Detect which cell encompasses the target text, then output its (X, Y) center coordinate. 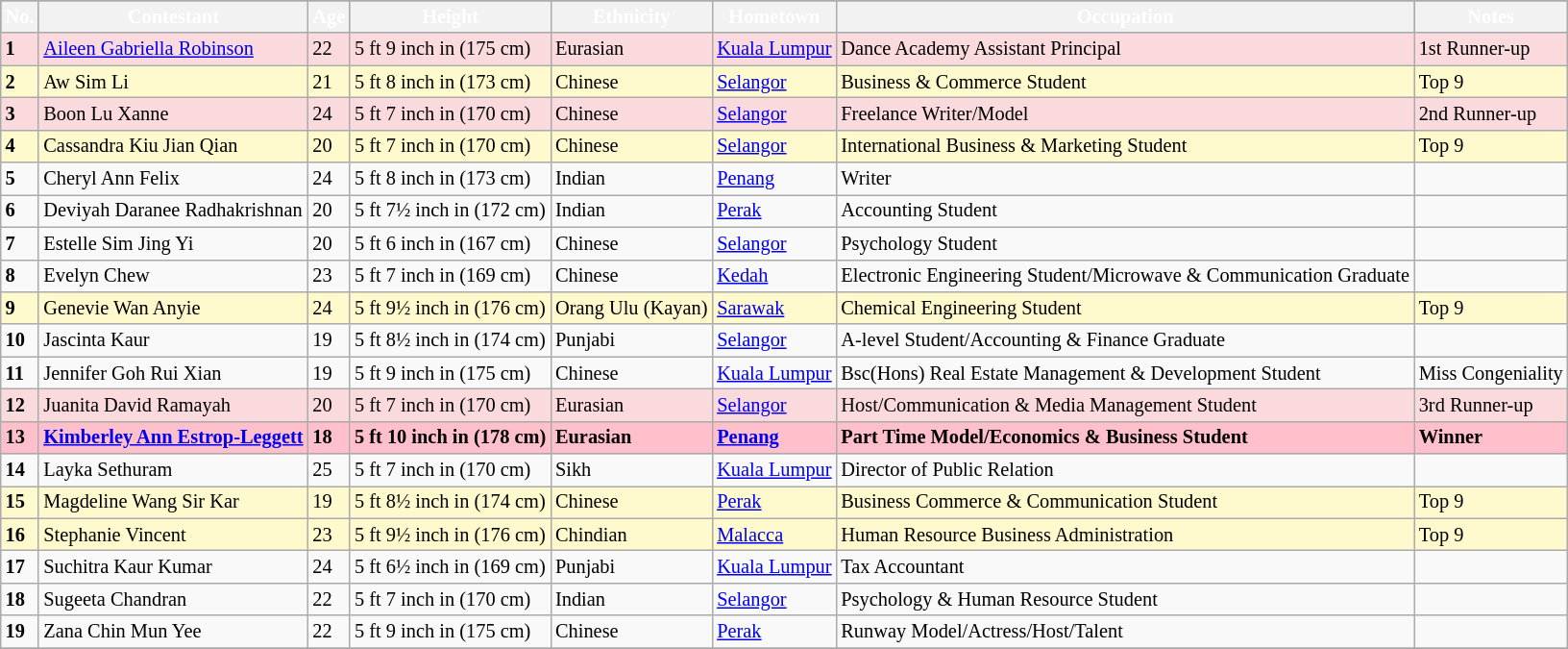
Zana Chin Mun Yee (173, 632)
Psychology Student (1124, 243)
Orang Ulu (Kayan) (631, 308)
Malacca (774, 535)
Human Resource Business Administration (1124, 535)
11 (20, 373)
Bsc(Hons) Real Estate Management & Development Student (1124, 373)
13 (20, 437)
21 (329, 82)
Kimberley Ann Estrop-Leggett (173, 437)
Business & Commerce Student (1124, 82)
Aileen Gabriella Robinson (173, 49)
Freelance Writer/Model (1124, 113)
10 (20, 340)
9 (20, 308)
5 ft 7 inch in (169 cm) (450, 276)
Electronic Engineering Student/Microwave & Communication Graduate (1124, 276)
Director of Public Relation (1124, 470)
Winner (1491, 437)
Chemical Engineering Student (1124, 308)
4 (20, 146)
1st Runner-up (1491, 49)
Sikh (631, 470)
7 (20, 243)
Cassandra Kiu Jian Qian (173, 146)
2 (20, 82)
Accounting Student (1124, 211)
6 (20, 211)
No. (20, 16)
Evelyn Chew (173, 276)
Suchitra Kaur Kumar (173, 566)
Chindian (631, 535)
Ethnicity (631, 16)
Sarawak (774, 308)
Kedah (774, 276)
Jennifer Goh Rui Xian (173, 373)
International Business & Marketing Student (1124, 146)
Notes (1491, 16)
Aw Sim Li (173, 82)
Cheryl Ann Felix (173, 179)
14 (20, 470)
17 (20, 566)
5 ft 10 inch in (178 cm) (450, 437)
Estelle Sim Jing Yi (173, 243)
Stephanie Vincent (173, 535)
Host/Communication & Media Management Student (1124, 405)
Age (329, 16)
A-level Student/Accounting & Finance Graduate (1124, 340)
16 (20, 535)
Business Commerce & Communication Student (1124, 502)
5 ft 6 inch in (167 cm) (450, 243)
8 (20, 276)
Dance Academy Assistant Principal (1124, 49)
Height (450, 16)
Sugeeta Chandran (173, 599)
Genevie Wan Anyie (173, 308)
5 ft 6½ inch in (169 cm) (450, 566)
15 (20, 502)
Contestant (173, 16)
Hometown (774, 16)
12 (20, 405)
Deviyah Daranee Radhakrishnan (173, 211)
Layka Sethuram (173, 470)
Juanita David Ramayah (173, 405)
Jascinta Kaur (173, 340)
5 ft 7½ inch in (172 cm) (450, 211)
Magdeline Wang Sir Kar (173, 502)
Occupation (1124, 16)
2nd Runner-up (1491, 113)
Psychology & Human Resource Student (1124, 599)
Tax Accountant (1124, 566)
5 (20, 179)
3rd Runner-up (1491, 405)
3 (20, 113)
Miss Congeniality (1491, 373)
25 (329, 470)
Part Time Model/Economics & Business Student (1124, 437)
1 (20, 49)
Runway Model/Actress/Host/Talent (1124, 632)
Boon Lu Xanne (173, 113)
Writer (1124, 179)
